Identify which cell holds the provided text, then report its [X, Y] central coordinate. 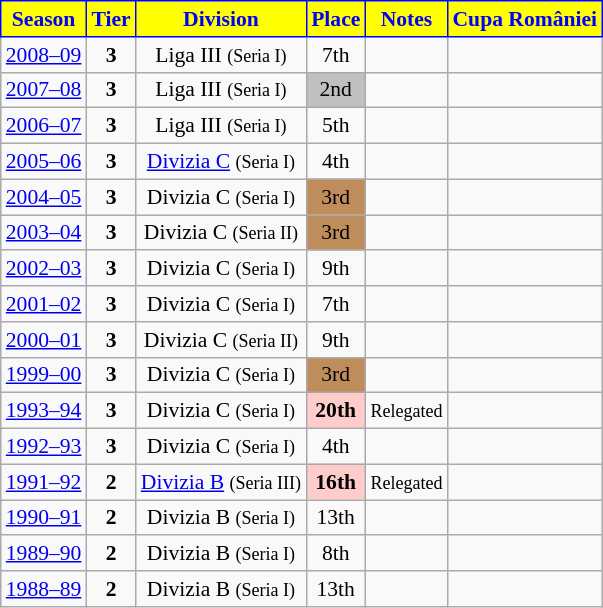
Place [336, 19]
16th [336, 482]
Divizia B (Seria III) [221, 482]
2000–01 [44, 340]
1989–90 [44, 554]
8th [336, 554]
2001–02 [44, 304]
2006–07 [44, 126]
1993–94 [44, 411]
2nd [336, 90]
1991–92 [44, 482]
5th [336, 126]
2007–08 [44, 90]
1992–93 [44, 447]
2008–09 [44, 55]
2005–06 [44, 162]
2002–03 [44, 269]
2004–05 [44, 197]
Tier [110, 19]
2003–04 [44, 233]
Division [221, 19]
Cupa României [524, 19]
Notes [406, 19]
1990–91 [44, 518]
Season [44, 19]
20th [336, 411]
1999–00 [44, 375]
1988–89 [44, 589]
